Identify which cell holds the provided text, then report its (X, Y) central coordinate. 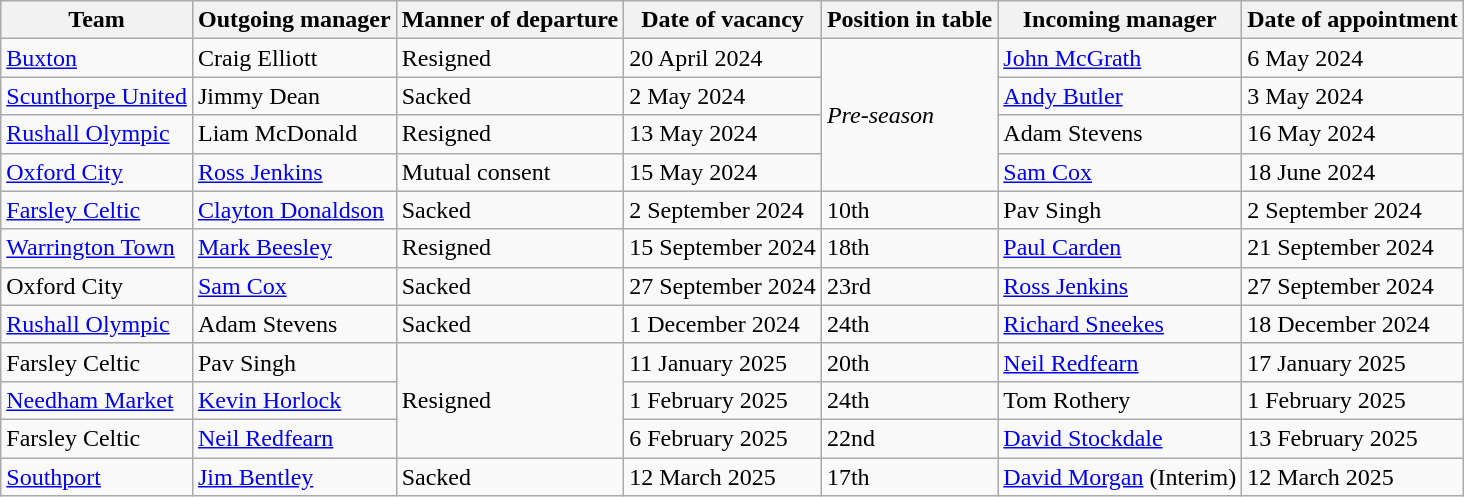
Andy Butler (1120, 96)
Jimmy Dean (294, 96)
13 February 2025 (1353, 438)
Liam McDonald (294, 134)
Southport (97, 477)
Paul Carden (1120, 248)
2 May 2024 (723, 96)
20th (909, 362)
10th (909, 210)
Manner of departure (510, 20)
6 May 2024 (1353, 58)
16 May 2024 (1353, 134)
Craig Elliott (294, 58)
Needham Market (97, 400)
John McGrath (1120, 58)
Warrington Town (97, 248)
Kevin Horlock (294, 400)
Richard Sneekes (1120, 324)
Jim Bentley (294, 477)
13 May 2024 (723, 134)
21 September 2024 (1353, 248)
1 December 2024 (723, 324)
18 June 2024 (1353, 172)
Clayton Donaldson (294, 210)
Buxton (97, 58)
6 February 2025 (723, 438)
3 May 2024 (1353, 96)
15 May 2024 (723, 172)
23rd (909, 286)
Incoming manager (1120, 20)
18 December 2024 (1353, 324)
22nd (909, 438)
Date of vacancy (723, 20)
Scunthorpe United (97, 96)
Pre-season (909, 115)
15 September 2024 (723, 248)
17th (909, 477)
David Stockdale (1120, 438)
20 April 2024 (723, 58)
Mark Beesley (294, 248)
11 January 2025 (723, 362)
Date of appointment (1353, 20)
David Morgan (Interim) (1120, 477)
Team (97, 20)
18th (909, 248)
Position in table (909, 20)
Tom Rothery (1120, 400)
Mutual consent (510, 172)
17 January 2025 (1353, 362)
Outgoing manager (294, 20)
